Return [X, Y] of the center of cell containing provided text 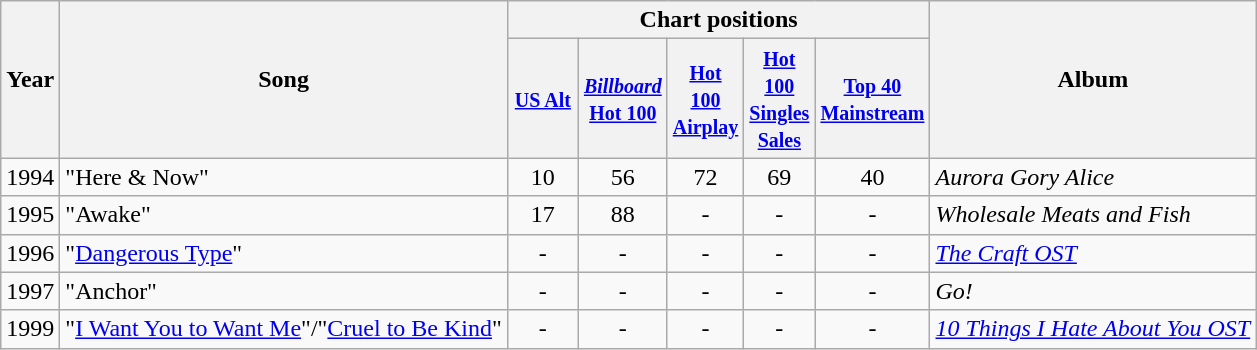
Song [284, 80]
10 [542, 177]
1997 [30, 291]
Top 40 Mainstream [872, 98]
10 Things I Hate About You OST [1093, 329]
1996 [30, 253]
72 [706, 177]
Go! [1093, 291]
Billboard Hot 100 [622, 98]
The Craft OST [1093, 253]
"Anchor" [284, 291]
1994 [30, 177]
17 [542, 215]
"Awake" [284, 215]
40 [872, 177]
"Here & Now" [284, 177]
Chart positions [718, 20]
Aurora Gory Alice [1093, 177]
69 [780, 177]
1995 [30, 215]
Wholesale Meats and Fish [1093, 215]
Hot 100 Singles Sales [780, 98]
Year [30, 80]
Hot 100 Airplay [706, 98]
1999 [30, 329]
56 [622, 177]
88 [622, 215]
US Alt [542, 98]
"I Want You to Want Me"/"Cruel to Be Kind" [284, 329]
Album [1093, 80]
"Dangerous Type" [284, 253]
